Detect which cell encompasses the target text, then output its [x, y] center coordinate. 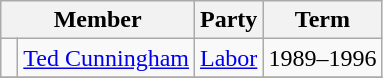
Party [229, 20]
Member [98, 20]
1989–1996 [322, 58]
Ted Cunningham [106, 58]
Labor [229, 58]
Term [322, 20]
